Search for the cell housing the specified text and yield its [x, y] center coordinate. 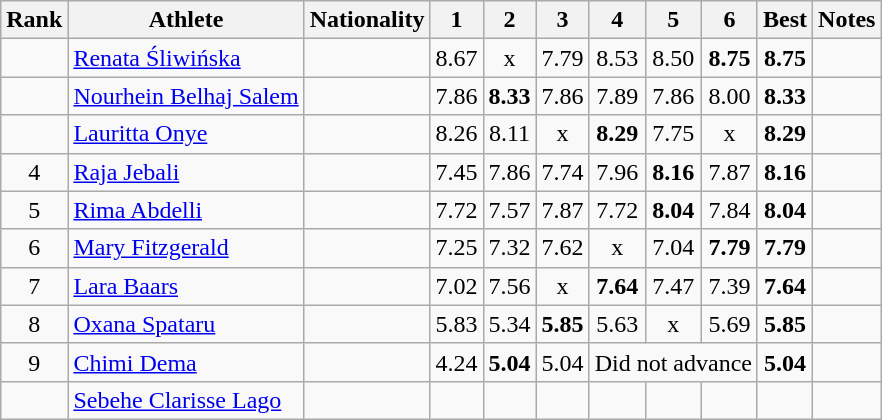
Lauritta Onye [186, 134]
Nourhein Belhaj Salem [186, 96]
7.47 [673, 286]
7.75 [673, 134]
8.11 [510, 134]
7.74 [562, 172]
Renata Śliwińska [186, 58]
4.24 [456, 362]
8.26 [456, 134]
8 [34, 324]
7.39 [729, 286]
Chimi Dema [186, 362]
5.69 [729, 324]
7.25 [456, 248]
7.32 [510, 248]
7.62 [562, 248]
Best [784, 20]
7 [34, 286]
Sebehe Clarisse Lago [186, 400]
Rank [34, 20]
8.00 [729, 96]
Oxana Spataru [186, 324]
5.34 [510, 324]
Athlete [186, 20]
Rima Abdelli [186, 210]
7.89 [617, 96]
7.45 [456, 172]
Notes [847, 20]
3 [562, 20]
8.67 [456, 58]
Raja Jebali [186, 172]
2 [510, 20]
7.57 [510, 210]
8.50 [673, 58]
9 [34, 362]
Mary Fitzgerald [186, 248]
7.02 [456, 286]
5.83 [456, 324]
1 [456, 20]
Lara Baars [186, 286]
Did not advance [673, 362]
5.63 [617, 324]
7.84 [729, 210]
7.56 [510, 286]
Nationality [367, 20]
7.04 [673, 248]
8.53 [617, 58]
7.96 [617, 172]
